Find where the given text appears and provide that cell's center as [X, Y] coordinate. 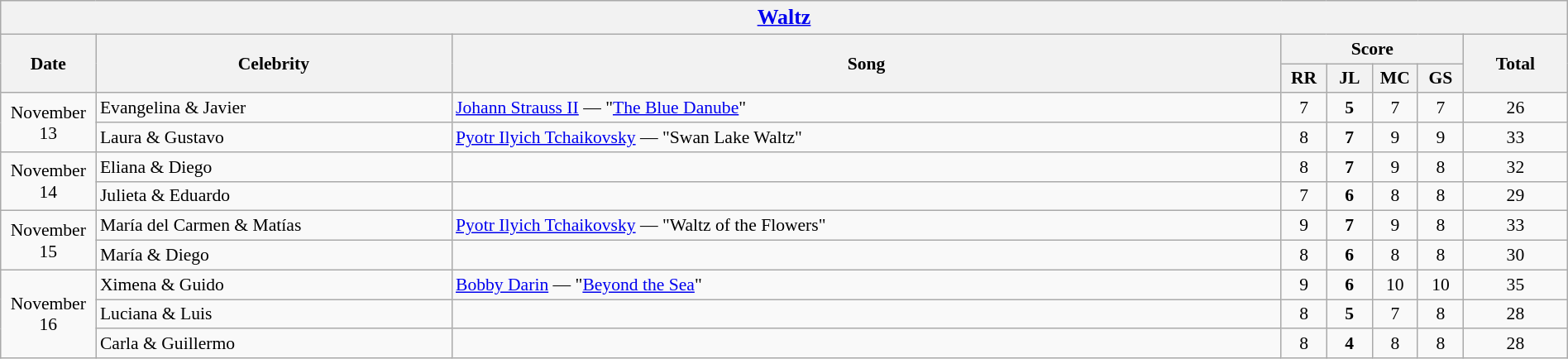
Waltz [784, 17]
María & Diego [274, 256]
Luciana & Luis [274, 314]
GS [1441, 79]
Song [867, 63]
Julieta & Eduardo [274, 196]
María del Carmen & Matías [274, 226]
Pyotr Ilyich Tchaikovsky — "Waltz of the Flowers" [867, 226]
JL [1350, 79]
November 13 [48, 122]
29 [1516, 196]
November 15 [48, 240]
Bobby Darin — "Beyond the Sea" [867, 285]
MC [1394, 79]
Total [1516, 63]
Ximena & Guido [274, 285]
November 14 [48, 182]
Evangelina & Javier [274, 108]
35 [1516, 285]
26 [1516, 108]
Celebrity [274, 63]
Date [48, 63]
30 [1516, 256]
November 16 [48, 314]
4 [1350, 344]
Laura & Gustavo [274, 137]
Carla & Guillermo [274, 344]
Johann Strauss II — "The Blue Danube" [867, 108]
Eliana & Diego [274, 167]
Pyotr Ilyich Tchaikovsky — "Swan Lake Waltz" [867, 137]
32 [1516, 167]
Score [1372, 49]
RR [1303, 79]
